Search for the cell housing the specified text and yield its [x, y] center coordinate. 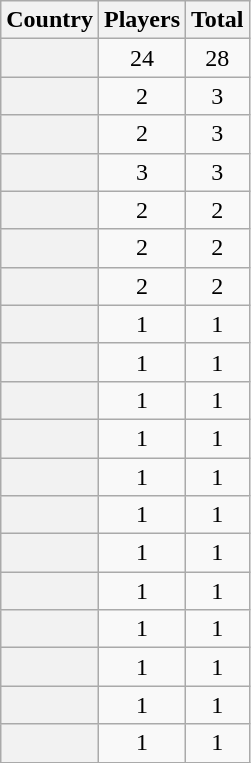
24 [142, 58]
28 [218, 58]
Country [50, 20]
Total [218, 20]
Players [142, 20]
